Determine the [X, Y] coordinate at the center of the cell enclosing the given text.  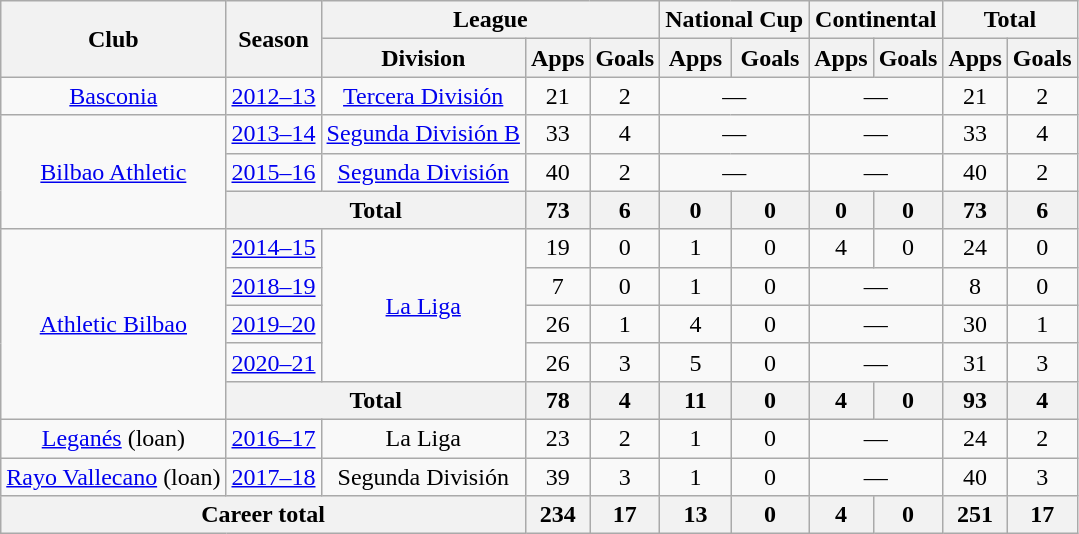
Division [423, 58]
2020–21 [274, 362]
Career total [264, 515]
Athletic Bilbao [114, 324]
2014–15 [274, 248]
Leganés (loan) [114, 438]
Club [114, 39]
Segunda División B [423, 134]
Rayo Vallecano (loan) [114, 477]
8 [975, 286]
2018–19 [274, 286]
Basconia [114, 96]
39 [557, 477]
National Cup [734, 20]
2016–17 [274, 438]
Tercera División [423, 96]
19 [557, 248]
League [490, 20]
2013–14 [274, 134]
Season [274, 39]
31 [975, 362]
7 [557, 286]
23 [557, 438]
5 [696, 362]
78 [557, 400]
Bilbao Athletic [114, 172]
2015–16 [274, 172]
Continental [876, 20]
13 [696, 515]
11 [696, 400]
93 [975, 400]
234 [557, 515]
30 [975, 324]
2017–18 [274, 477]
2012–13 [274, 96]
2019–20 [274, 324]
251 [975, 515]
